Output the (X, Y) coordinate of the center of the cell containing the given text.  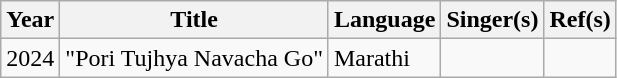
Language (384, 20)
Title (194, 20)
Marathi (384, 58)
Year (30, 20)
Singer(s) (492, 20)
Ref(s) (580, 20)
2024 (30, 58)
"Pori Tujhya Navacha Go" (194, 58)
